Find where the given text appears and provide that cell's center as [x, y] coordinate. 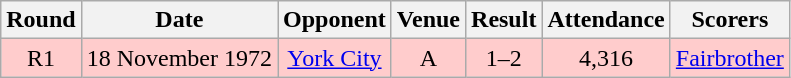
4,316 [606, 58]
R1 [41, 58]
Date [179, 20]
York City [335, 58]
A [428, 58]
18 November 1972 [179, 58]
Venue [428, 20]
Result [504, 20]
Fairbrother [730, 58]
1–2 [504, 58]
Opponent [335, 20]
Scorers [730, 20]
Attendance [606, 20]
Round [41, 20]
